Extract the [x, y] coordinate from the center of the cell holding the provided text.  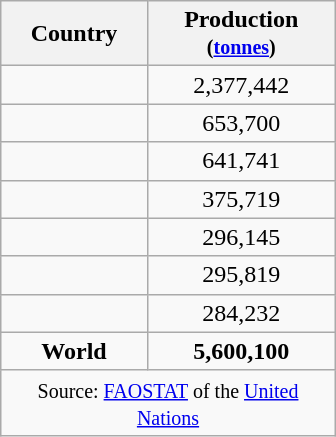
Source: FAOSTAT of the United Nations [168, 402]
2,377,442 [241, 85]
Production(tonnes) [241, 34]
295,819 [241, 275]
284,232 [241, 313]
375,719 [241, 199]
Country [74, 34]
World [74, 351]
296,145 [241, 237]
641,741 [241, 161]
653,700 [241, 123]
5,600,100 [241, 351]
